For the text-containing cell, return its midpoint in [x, y] coordinate format. 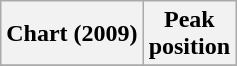
Chart (2009) [72, 34]
Peakposition [189, 34]
